Pinpoint the cell where the given text exists, returning its [X, Y] midpoint coordinate. 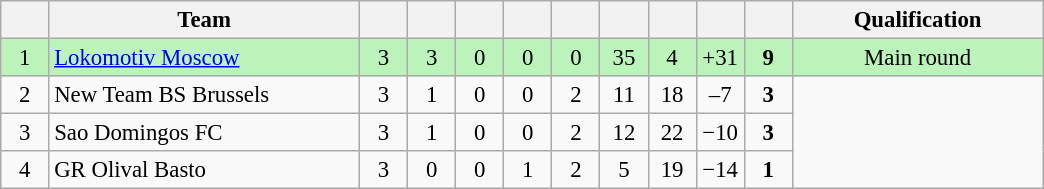
Sao Domingos FC [204, 133]
12 [624, 133]
5 [624, 170]
18 [672, 95]
−14 [720, 170]
Qualification [918, 20]
−10 [720, 133]
Lokomotiv Moscow [204, 58]
19 [672, 170]
35 [624, 58]
New Team BS Brussels [204, 95]
–7 [720, 95]
+31 [720, 58]
GR Olival Basto [204, 170]
9 [768, 58]
22 [672, 133]
Main round [918, 58]
Team [204, 20]
11 [624, 95]
